From the cell containing the given text, extract its center point as [x, y] coordinate. 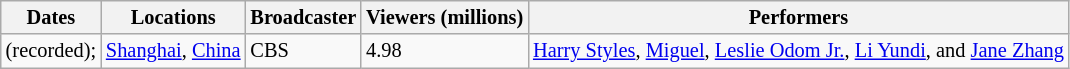
(recorded); [51, 51]
Shanghai, China [173, 51]
Harry Styles, Miguel, Leslie Odom Jr., Li Yundi, and Jane Zhang [798, 51]
Broadcaster [303, 17]
CBS [303, 51]
4.98 [444, 51]
Performers [798, 17]
Dates [51, 17]
Viewers (millions) [444, 17]
Locations [173, 17]
